Search for the cell housing the specified text and yield its (x, y) center coordinate. 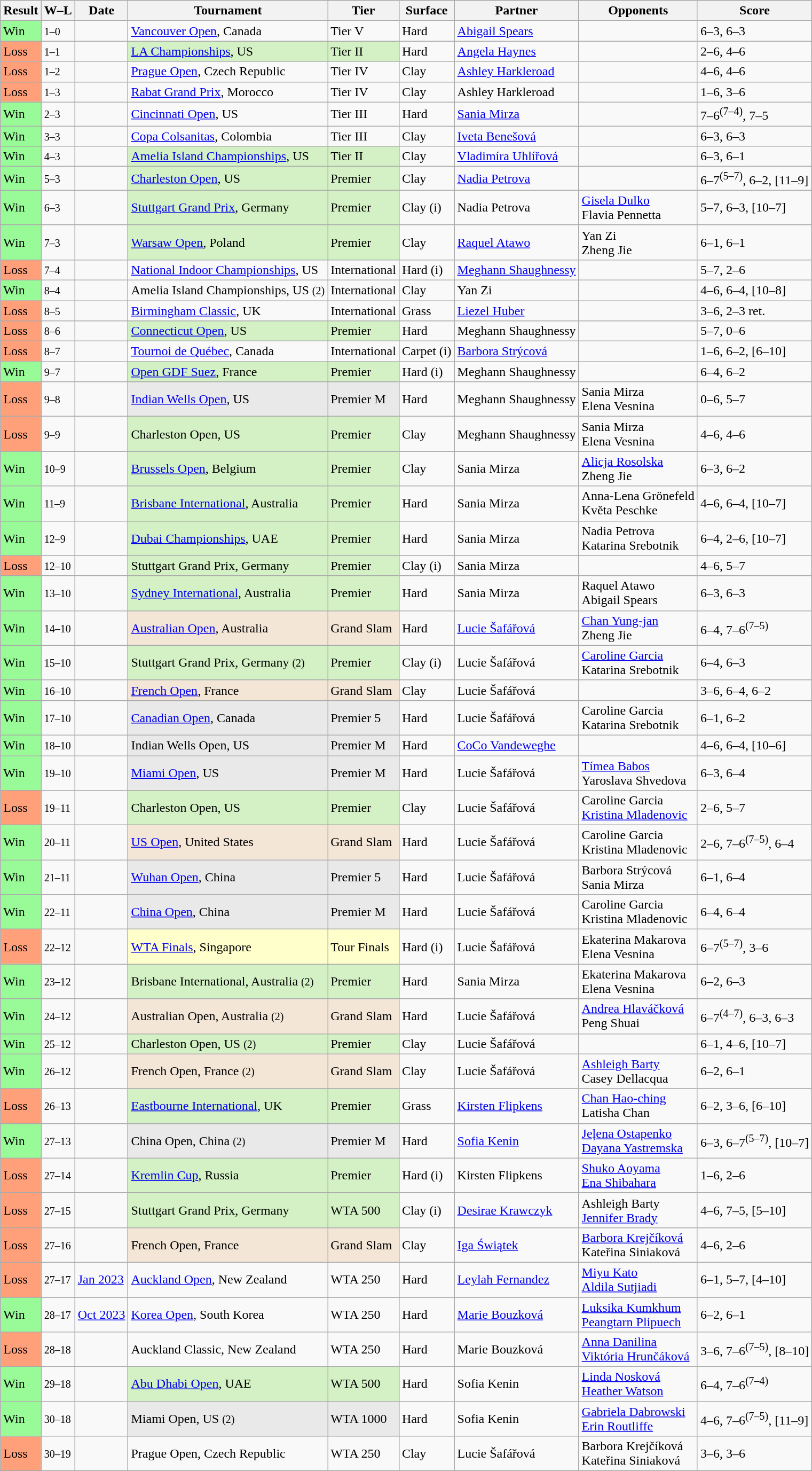
Tournoi de Québec, Canada (228, 351)
Carpet (i) (427, 351)
Amelia Island Championships, US (228, 157)
Jeļena Ostapenko Dayana Yastremska (638, 1141)
5–7, 2–6 (754, 270)
4–6, 7–6(7–5), [11–9] (754, 1419)
6–4, 6–2 (754, 372)
Open GDF Suez, France (228, 372)
6–3, 6–2 (754, 469)
12–9 (58, 538)
6–4, 6–4 (754, 912)
6–2, 6–3 (754, 982)
5–3 (58, 178)
6–7(4–7), 6–3, 6–3 (754, 1016)
6–3, 6–4 (754, 773)
Vladimíra Uhlířová (517, 157)
15–10 (58, 662)
6–4, 7–6(7–4) (754, 1384)
29–18 (58, 1384)
2–6, 7–6(7–5), 6–4 (754, 843)
Linda Nosková Heather Watson (638, 1384)
Miami Open, US (2) (228, 1419)
6–3, 6–7(5–7), [10–7] (754, 1141)
9–7 (58, 372)
Auckland Open, New Zealand (228, 1280)
6–1, 6–4 (754, 877)
Date (101, 11)
National Indoor Championships, US (228, 270)
17–10 (58, 718)
LA Championships, US (228, 51)
Australian Open, Australia (228, 628)
1–6, 2–6 (754, 1175)
Brisbane International, Australia (2) (228, 982)
23–12 (58, 982)
Opponents (638, 11)
28–17 (58, 1315)
China Open, China (2) (228, 1141)
Eastbourne International, UK (228, 1106)
Miyu Kato Aldila Sutjiadi (638, 1280)
China Open, China (228, 912)
Gabriela Dabrowski Erin Routliffe (638, 1419)
26–13 (58, 1106)
8–5 (58, 311)
Wuhan Open, China (228, 877)
Canadian Open, Canada (228, 718)
Vancouver Open, Canada (228, 31)
US Open, United States (228, 843)
Copa Colsanitas, Colombia (228, 136)
6–1, 6–2 (754, 718)
27–14 (58, 1175)
French Open, France (2) (228, 1071)
14–10 (58, 628)
Tournament (228, 11)
Barbora Strýcová Sania Mirza (638, 877)
Stuttgart Grand Prix, Germany (2) (228, 662)
27–17 (58, 1280)
Kremlin Cup, Russia (228, 1175)
Angela Haynes (517, 51)
Yan Zi (517, 290)
WTA 1000 (364, 1419)
9–8 (58, 400)
4–6, 2–6 (754, 1245)
Cincinnati Open, US (228, 114)
20–11 (58, 843)
6–1, 6–1 (754, 242)
30–18 (58, 1419)
4–6, 6–4, [10–8] (754, 290)
4–6, 6–4, [10–7] (754, 503)
1–6, 6–2, [6–10] (754, 351)
13–10 (58, 593)
3–6, 6–4, 6–2 (754, 690)
Auckland Classic, New Zealand (228, 1349)
2–3 (58, 114)
Desirae Krawczyk (517, 1210)
Ashleigh Barty Casey Dellacqua (638, 1071)
Anna-Lena Grönefeld Květa Peschke (638, 503)
27–16 (58, 1245)
2–6, 4–6 (754, 51)
Charleston Open, US (2) (228, 1044)
5–7, 6–3, [10–7] (754, 207)
4–6, 7–5, [5–10] (754, 1210)
Liezel Huber (517, 311)
6–3, 6–1 (754, 157)
30–19 (58, 1454)
1–3 (58, 92)
Miami Open, US (228, 773)
Nadia Petrova Katarina Srebotnik (638, 538)
19–11 (58, 808)
CoCo Vandeweghe (517, 745)
21–11 (58, 877)
Gisela Dulko Flavia Pennetta (638, 207)
7–6(7–4), 7–5 (754, 114)
Abu Dhabi Open, UAE (228, 1384)
Jan 2023 (101, 1280)
Connecticut Open, US (228, 331)
4–6, 5–7 (754, 566)
7–3 (58, 242)
3–6, 2–3 ret. (754, 311)
Rabat Grand Prix, Morocco (228, 92)
6–4, 2–6, [10–7] (754, 538)
6–1, 4–6, [10–7] (754, 1044)
11–9 (58, 503)
WTA Finals, Singapore (228, 946)
8–6 (58, 331)
Result (21, 11)
Yan Zi Zheng Jie (638, 242)
6–3 (58, 207)
27–13 (58, 1141)
Dubai Championships, UAE (228, 538)
Brisbane International, Australia (228, 503)
22–11 (58, 912)
Shuko Aoyama Ena Shibahara (638, 1175)
28–18 (58, 1349)
12–10 (58, 566)
Partner (517, 11)
25–12 (58, 1044)
6–4, 7–6(7–5) (754, 628)
4–6, 6–4, [10–6] (754, 745)
6–1, 5–7, [4–10] (754, 1280)
Abigail Spears (517, 31)
Ashleigh Barty Jennifer Brady (638, 1210)
Warsaw Open, Poland (228, 242)
24–12 (58, 1016)
Iga Świątek (517, 1245)
Brussels Open, Belgium (228, 469)
W–L (58, 11)
10–9 (58, 469)
Tímea Babos Yaroslava Shvedova (638, 773)
19–10 (58, 773)
4–3 (58, 157)
Score (754, 11)
Amelia Island Championships, US (2) (228, 290)
Alicja Rosolska Zheng Jie (638, 469)
Andrea Hlaváčková Peng Shuai (638, 1016)
Chan Yung-jan Zheng Jie (638, 628)
1–2 (58, 72)
Birmingham Classic, UK (228, 311)
Chan Hao-ching Latisha Chan (638, 1106)
Oct 2023 (101, 1315)
Australian Open, Australia (2) (228, 1016)
Anna Danilina Viktória Hrunčáková (638, 1349)
9–9 (58, 434)
8–7 (58, 351)
7–4 (58, 270)
3–6, 3–6 (754, 1454)
3–3 (58, 136)
16–10 (58, 690)
3–6, 7–6(7–5), [8–10] (754, 1349)
Luksika Kumkhum Peangtarn Plipuech (638, 1315)
6–2, 3–6, [6–10] (754, 1106)
2–6, 5–7 (754, 808)
6–7(5–7), 3–6 (754, 946)
8–4 (58, 290)
0–6, 5–7 (754, 400)
Tour Finals (364, 946)
Korea Open, South Korea (228, 1315)
22–12 (58, 946)
Iveta Benešová (517, 136)
Tier (364, 11)
18–10 (58, 745)
27–15 (58, 1210)
26–12 (58, 1071)
1–1 (58, 51)
Surface (427, 11)
5–7, 0–6 (754, 331)
Tier V (364, 31)
Sydney International, Australia (228, 593)
Barbora Strýcová (517, 351)
1–0 (58, 31)
6–4, 6–3 (754, 662)
Raquel Atawo Abigail Spears (638, 593)
Leylah Fernandez (517, 1280)
1–6, 3–6 (754, 92)
Raquel Atawo (517, 242)
6–7(5–7), 6–2, [11–9] (754, 178)
